Extract the (X, Y) coordinate from the center of the cell holding the provided text.  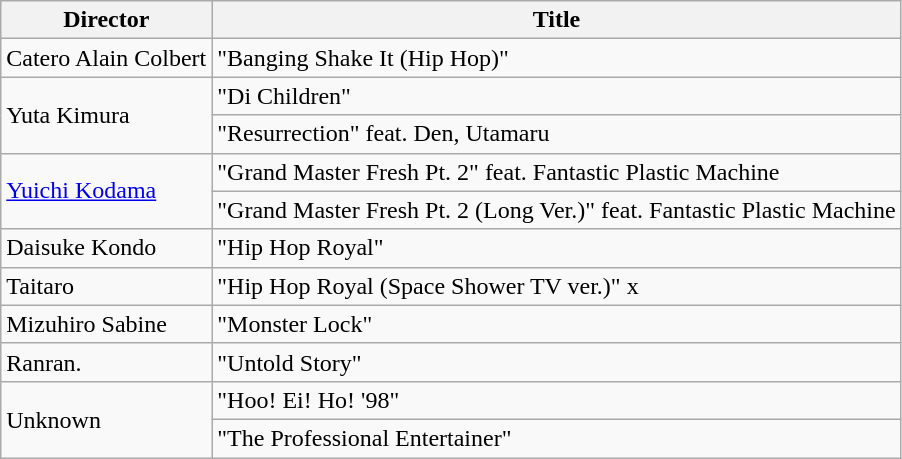
Taitaro (106, 286)
"Hip Hop Royal (Space Shower TV ver.)" x (556, 286)
Daisuke Kondo (106, 248)
"The Professional Entertainer" (556, 438)
Yuta Kimura (106, 115)
Mizuhiro Sabine (106, 324)
Yuichi Kodama (106, 191)
Catero Alain Colbert (106, 58)
Title (556, 20)
"Grand Master Fresh Pt. 2" feat. Fantastic Plastic Machine (556, 172)
"Di Children" (556, 96)
Unknown (106, 419)
"Grand Master Fresh Pt. 2 (Long Ver.)" feat. Fantastic Plastic Machine (556, 210)
Ranran. (106, 362)
"Monster Lock" (556, 324)
"Hip Hop Royal" (556, 248)
"Hoo! Ei! Ho! '98" (556, 400)
"Untold Story" (556, 362)
"Banging Shake It (Hip Hop)" (556, 58)
"Resurrection" feat. Den, Utamaru (556, 134)
Director (106, 20)
